For the text-containing cell, return its midpoint in (x, y) coordinate format. 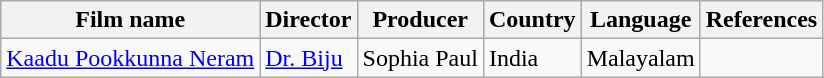
Dr. Biju (308, 58)
India (532, 58)
References (762, 20)
Malayalam (640, 58)
Producer (420, 20)
Language (640, 20)
Kaadu Pookkunna Neram (130, 58)
Director (308, 20)
Film name (130, 20)
Sophia Paul (420, 58)
Country (532, 20)
